Locate the cell with the specified text and output its [X, Y] center coordinate. 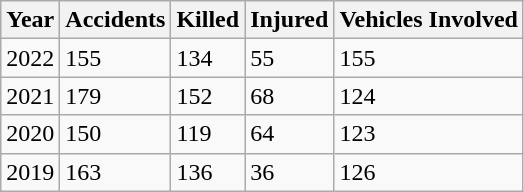
2022 [30, 58]
124 [429, 96]
Injured [290, 20]
119 [208, 134]
163 [116, 172]
134 [208, 58]
150 [116, 134]
Killed [208, 20]
123 [429, 134]
64 [290, 134]
Vehicles Involved [429, 20]
2019 [30, 172]
152 [208, 96]
126 [429, 172]
Year [30, 20]
68 [290, 96]
Accidents [116, 20]
2021 [30, 96]
55 [290, 58]
136 [208, 172]
179 [116, 96]
2020 [30, 134]
36 [290, 172]
